Return [x, y] of the center of cell containing provided text 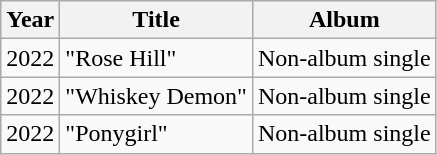
Title [156, 20]
Year [30, 20]
"Rose Hill" [156, 58]
Album [344, 20]
"Whiskey Demon" [156, 96]
"Ponygirl" [156, 134]
